Identify which cell holds the provided text, then report its [X, Y] central coordinate. 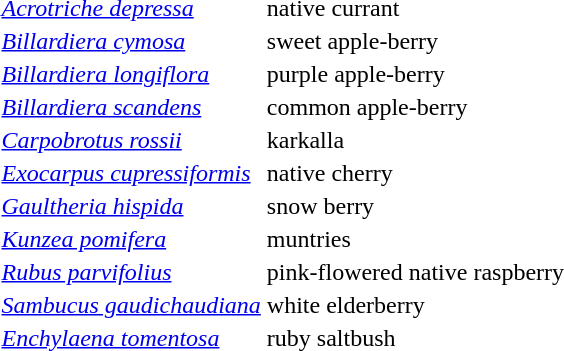
Exocarpus cupressiformis [131, 173]
Billardiera cymosa [131, 41]
Sambucus gaudichaudiana [131, 305]
Gaultheria hispida [131, 206]
Billardiera scandens [131, 107]
Billardiera longiflora [131, 74]
Carpobrotus rossii [131, 140]
Kunzea pomifera [131, 239]
Rubus parvifolius [131, 272]
